From the cell containing the given text, extract its center point as [X, Y] coordinate. 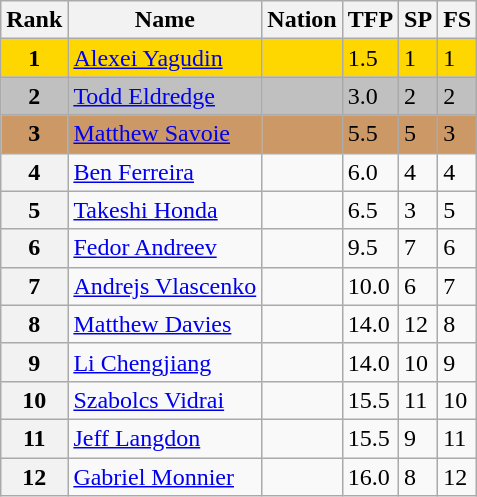
Li Chengjiang [165, 362]
Fedor Andreev [165, 248]
3.0 [370, 96]
6.5 [370, 210]
Todd Eldredge [165, 96]
6.0 [370, 172]
Ben Ferreira [165, 172]
Alexei Yagudin [165, 58]
Takeshi Honda [165, 210]
Name [165, 20]
FS [458, 20]
9.5 [370, 248]
TFP [370, 20]
Jeff Langdon [165, 438]
Matthew Davies [165, 324]
1.5 [370, 58]
Gabriel Monnier [165, 477]
Andrejs Vlascenko [165, 286]
Rank [34, 20]
16.0 [370, 477]
5.5 [370, 134]
Matthew Savoie [165, 134]
SP [418, 20]
Szabolcs Vidrai [165, 400]
Nation [302, 20]
10.0 [370, 286]
